Output the (X, Y) coordinate of the center of the cell containing the given text.  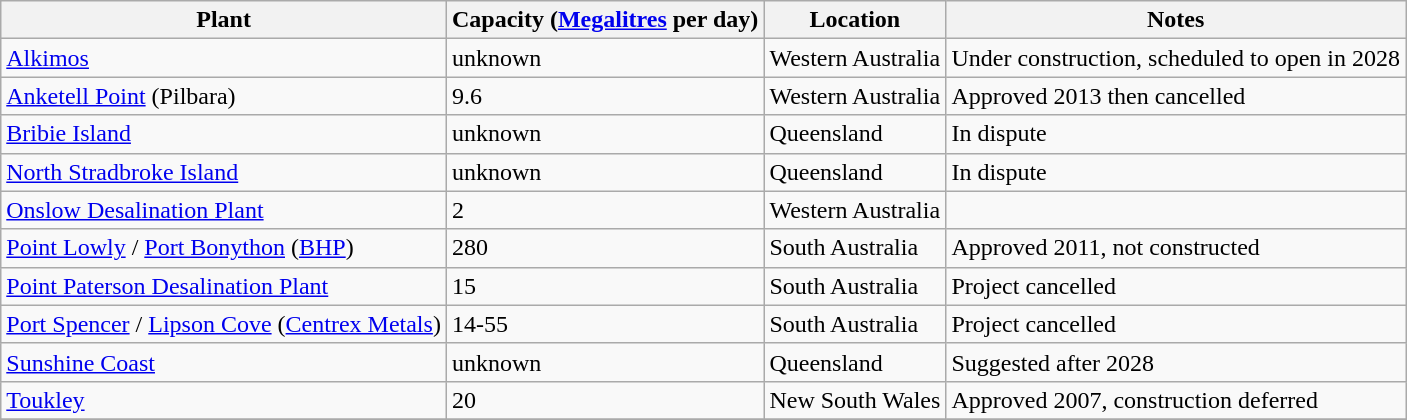
14-55 (604, 324)
Approved 2013 then cancelled (1176, 96)
9.6 (604, 96)
Point Paterson Desalination Plant (224, 286)
Port Spencer / Lipson Cove (Centrex Metals) (224, 324)
Suggested after 2028 (1176, 362)
20 (604, 400)
280 (604, 248)
New South Wales (855, 400)
Capacity (Megalitres per day) (604, 20)
Under construction, scheduled to open in 2028 (1176, 58)
Approved 2007, construction deferred (1176, 400)
Point Lowly / Port Bonython (BHP) (224, 248)
Sunshine Coast (224, 362)
Alkimos (224, 58)
Bribie Island (224, 134)
Location (855, 20)
2 (604, 210)
Approved 2011, not constructed (1176, 248)
North Stradbroke Island (224, 172)
15 (604, 286)
Anketell Point (Pilbara) (224, 96)
Plant (224, 20)
Notes (1176, 20)
Onslow Desalination Plant (224, 210)
Toukley (224, 400)
